Capture the cell that displays the provided text and extract its [x, y] central coordinate. 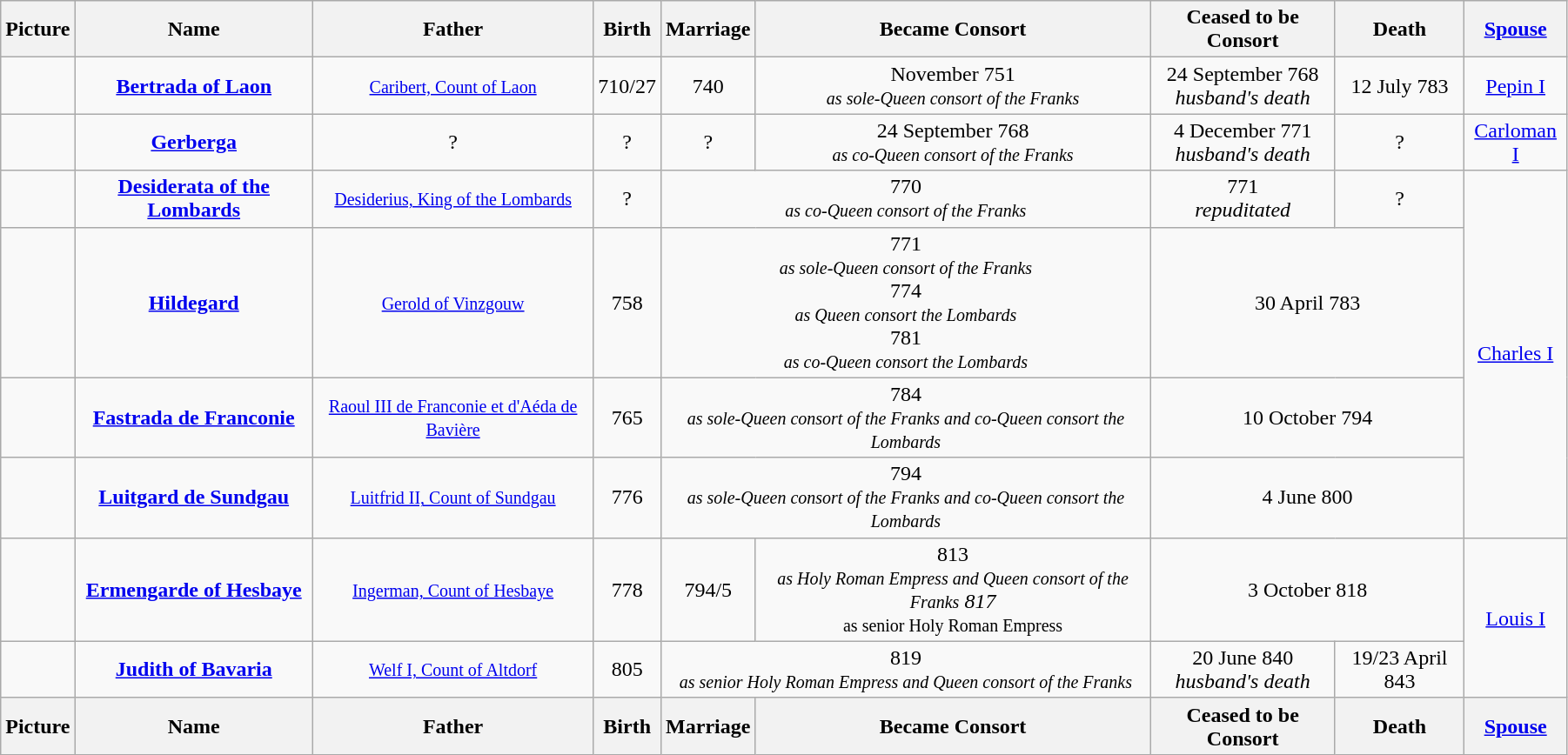
776 [627, 498]
771repuditated [1243, 198]
3 October 818 [1307, 590]
Pepin I [1516, 85]
710/27 [627, 85]
765 [627, 418]
Bertrada of Laon [193, 85]
758 [627, 303]
30 April 783 [1307, 303]
Desiderata of the Lombards [193, 198]
4 December 771husband's death [1243, 143]
Ingerman, Count of Hesbaye [452, 590]
24 September 768husband's death [1243, 85]
770as co-Queen consort of the Franks [907, 198]
794/5 [708, 590]
Carloman I [1516, 143]
Hildegard [193, 303]
10 October 794 [1307, 418]
794as sole-Queen consort of the Franks and co-Queen consort the Lombards [907, 498]
Luitgard de Sundgau [193, 498]
771 as sole-Queen consort of the Franks 774 as Queen consort the Lombards781 as co-Queen consort the Lombards [907, 303]
4 June 800 [1307, 498]
Caribert, Count of Laon [452, 85]
Gerberga [193, 143]
Gerold of Vinzgouw [452, 303]
Louis I [1516, 618]
Judith of Bavaria [193, 670]
24 September 768as co-Queen consort of the Franks [953, 143]
778 [627, 590]
Charles I [1516, 354]
Raoul III de Franconie et d'Aéda de Bavière [452, 418]
Luitfrid II, Count of Sundgau [452, 498]
784 as sole-Queen consort of the Franks and co-Queen consort the Lombards [907, 418]
Ermengarde of Hesbaye [193, 590]
20 June 840husband's death [1243, 670]
805 [627, 670]
November 751as sole-Queen consort of the Franks [953, 85]
813as Holy Roman Empress and Queen consort of the Franks 817as senior Holy Roman Empress [953, 590]
Desiderius, King of the Lombards [452, 198]
Welf I, Count of Altdorf [452, 670]
12 July 783 [1399, 85]
740 [708, 85]
Fastrada de Franconie [193, 418]
819as senior Holy Roman Empress and Queen consort of the Franks [907, 670]
19/23 April 843 [1399, 670]
